From the cell containing the given text, extract its center point as [X, Y] coordinate. 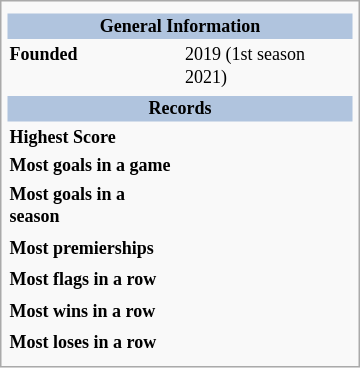
2019 (1st season 2021) [267, 67]
Most flags in a row [94, 281]
Highest Score [94, 138]
Most premierships [94, 249]
Founded [94, 67]
Most loses in a row [94, 344]
Records [180, 110]
Most goals in a season [94, 206]
Most goals in a game [94, 167]
General Information [180, 27]
Most wins in a row [94, 312]
